Scan for the cell matching the given text and deliver its [X, Y] coordinate at center. 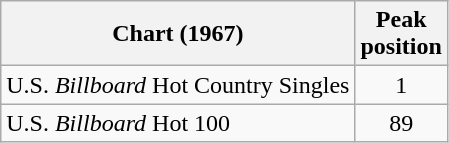
1 [401, 85]
U.S. Billboard Hot Country Singles [178, 85]
Chart (1967) [178, 34]
Peakposition [401, 34]
89 [401, 123]
U.S. Billboard Hot 100 [178, 123]
